Output the (x, y) coordinate of the center of the cell containing the given text.  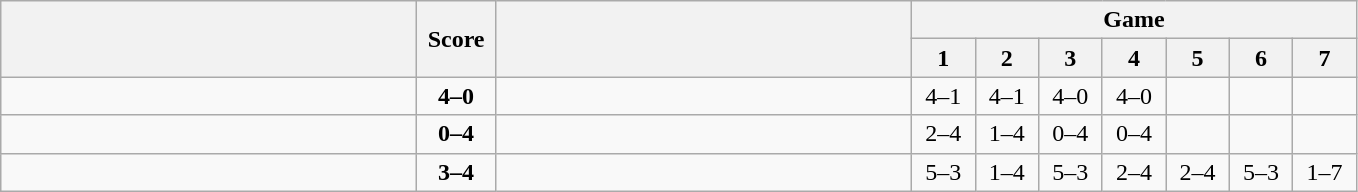
4 (1134, 58)
Game (1134, 20)
7 (1325, 58)
6 (1261, 58)
Score (456, 39)
5 (1198, 58)
3 (1071, 58)
1–7 (1325, 172)
2 (1007, 58)
1 (943, 58)
3–4 (456, 172)
